Find where the given text appears and provide that cell's center as (x, y) coordinate. 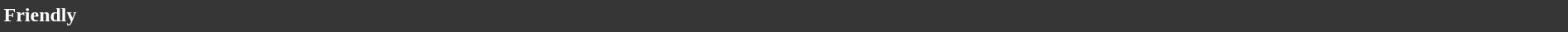
Friendly (784, 15)
